Output the (X, Y) coordinate of the center of the cell containing the given text.  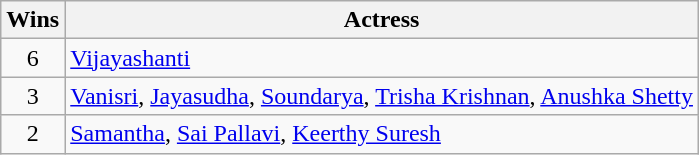
Samantha, Sai Pallavi, Keerthy Suresh (382, 134)
2 (33, 134)
6 (33, 58)
Actress (382, 20)
Vanisri, Jayasudha, Soundarya, Trisha Krishnan, Anushka Shetty (382, 96)
Wins (33, 20)
3 (33, 96)
Vijayashanti (382, 58)
